Return [x, y] of the center of cell containing provided text 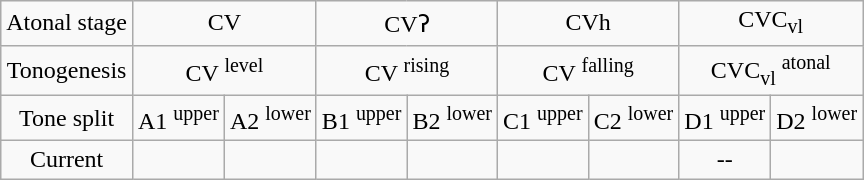
-- [725, 159]
CV rising [406, 70]
B2 lower [452, 118]
CVCvl atonal [771, 70]
Atonal stage [67, 23]
C1 upper [544, 118]
Current [67, 159]
D1 upper [725, 118]
A1 upper [178, 118]
C2 lower [634, 118]
CV falling [588, 70]
A2 lower [270, 118]
CV [224, 23]
CVCvl [771, 23]
CVʔ [406, 23]
Tonogenesis [67, 70]
Tone split [67, 118]
CVh [588, 23]
CV level [224, 70]
B1 upper [362, 118]
D2 lower [817, 118]
